Capture the cell that displays the provided text and extract its (X, Y) central coordinate. 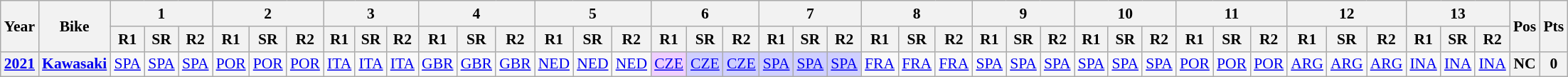
Year (20, 26)
Pts (1553, 26)
0 (1553, 64)
12 (1347, 14)
Kawasaki (74, 64)
13 (1458, 14)
2 (268, 14)
7 (811, 14)
Bike (74, 26)
4 (476, 14)
9 (1023, 14)
11 (1232, 14)
2021 (20, 64)
6 (705, 14)
Pos (1525, 26)
5 (593, 14)
8 (917, 14)
3 (371, 14)
10 (1125, 14)
1 (161, 14)
NC (1525, 64)
